Provide the [x, y] coordinate of the cell's center where the given text is located.  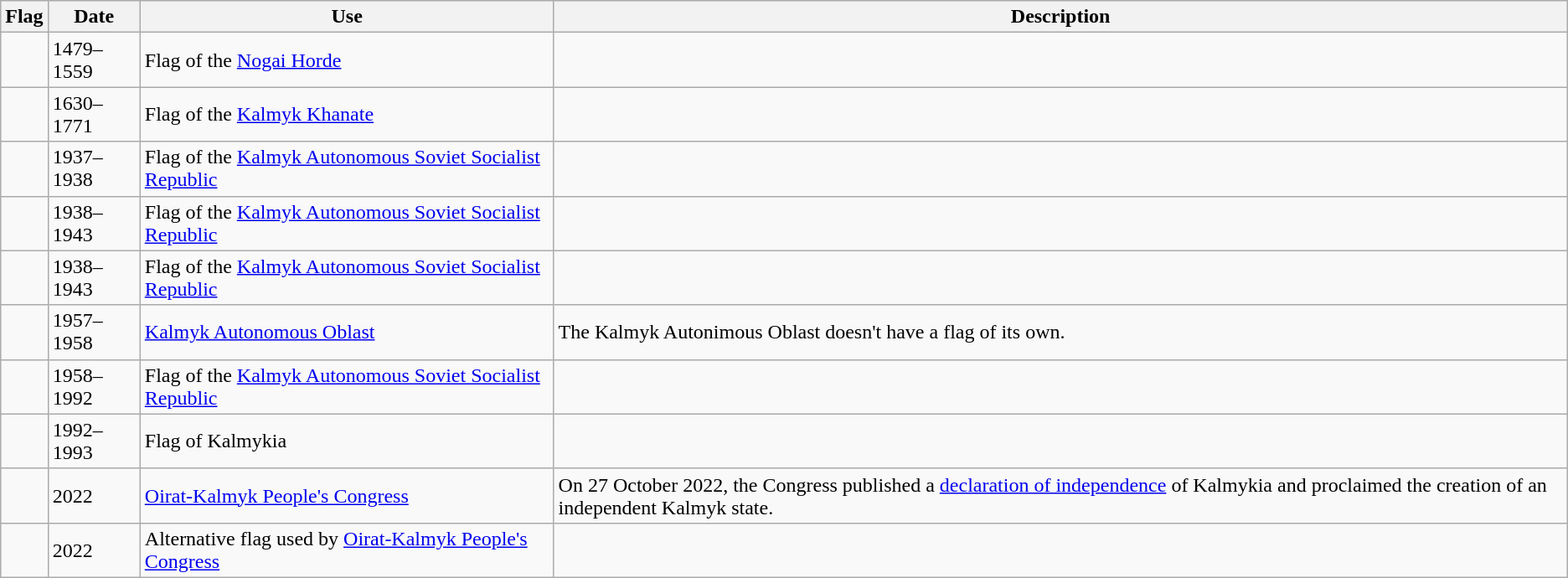
1958–1992 [94, 387]
Flag of Kalmykia [347, 441]
The Kalmyk Autonimous Oblast doesn't have a flag of its own. [1060, 332]
Alternative flag used by Oirat-Kalmyk People's Congress [347, 550]
Flag of the Kalmyk Khanate [347, 114]
1630–1771 [94, 114]
1992–1993 [94, 441]
1957–1958 [94, 332]
On 27 October 2022, the Congress published a declaration of independence of Kalmykia and proclaimed the creation of an independent Kalmyk state. [1060, 496]
Use [347, 17]
Oirat-Kalmyk People's Congress [347, 496]
Kalmyk Autonomous Oblast [347, 332]
Description [1060, 17]
Flag [24, 17]
1479–1559 [94, 60]
Date [94, 17]
Flag of the Nogai Horde [347, 60]
1937–1938 [94, 169]
